Pinpoint the cell where the given text exists, returning its (X, Y) midpoint coordinate. 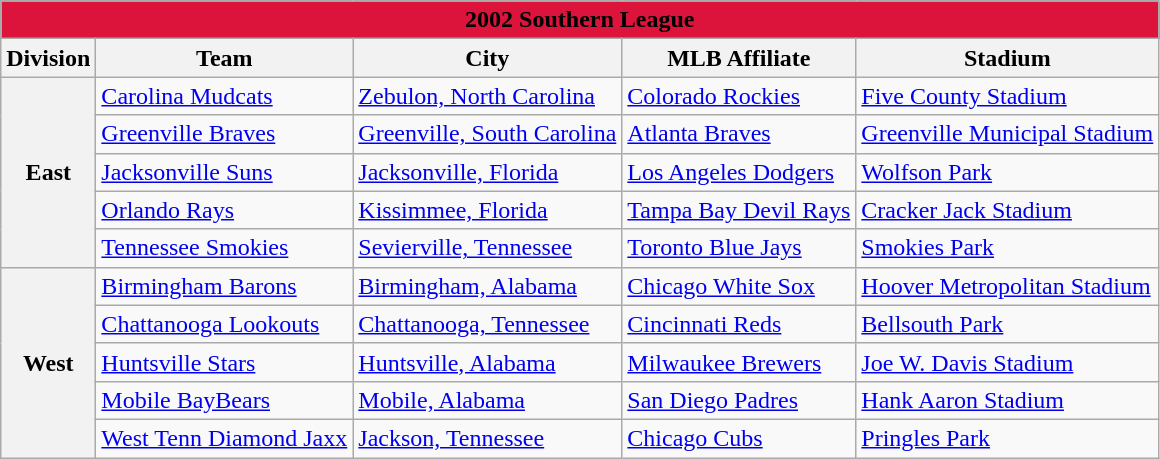
Chattanooga Lookouts (224, 324)
Tampa Bay Devil Rays (739, 210)
Jacksonville Suns (224, 172)
Chattanooga, Tennessee (488, 324)
MLB Affiliate (739, 58)
Jacksonville, Florida (488, 172)
Hank Aaron Stadium (1008, 400)
Team (224, 58)
Mobile BayBears (224, 400)
Milwaukee Brewers (739, 362)
Los Angeles Dodgers (739, 172)
Chicago White Sox (739, 286)
Smokies Park (1008, 248)
Greenville Braves (224, 134)
Huntsville Stars (224, 362)
Division (48, 58)
Greenville, South Carolina (488, 134)
Wolfson Park (1008, 172)
Pringles Park (1008, 438)
Bellsouth Park (1008, 324)
Carolina Mudcats (224, 96)
Colorado Rockies (739, 96)
East (48, 172)
Birmingham Barons (224, 286)
Zebulon, North Carolina (488, 96)
Greenville Municipal Stadium (1008, 134)
Joe W. Davis Stadium (1008, 362)
Cincinnati Reds (739, 324)
Huntsville, Alabama (488, 362)
Orlando Rays (224, 210)
Five County Stadium (1008, 96)
City (488, 58)
Birmingham, Alabama (488, 286)
Stadium (1008, 58)
Jackson, Tennessee (488, 438)
Hoover Metropolitan Stadium (1008, 286)
Kissimmee, Florida (488, 210)
Mobile, Alabama (488, 400)
Toronto Blue Jays (739, 248)
Sevierville, Tennessee (488, 248)
West (48, 362)
Tennessee Smokies (224, 248)
San Diego Padres (739, 400)
Atlanta Braves (739, 134)
Cracker Jack Stadium (1008, 210)
West Tenn Diamond Jaxx (224, 438)
Chicago Cubs (739, 438)
2002 Southern League (580, 20)
